Provide the [X, Y] coordinate of the cell's center where the given text is located.  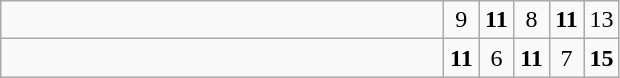
15 [602, 58]
9 [462, 20]
6 [496, 58]
8 [532, 20]
7 [566, 58]
13 [602, 20]
